Return [x, y] of the center of cell containing provided text 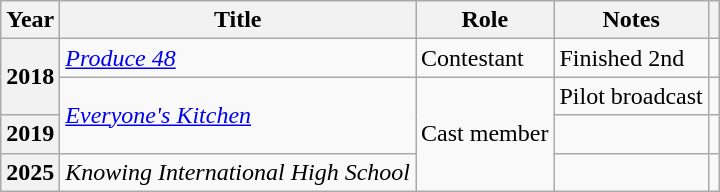
Contestant [485, 58]
Pilot broadcast [631, 96]
Title [238, 20]
Everyone's Kitchen [238, 115]
Notes [631, 20]
Role [485, 20]
Produce 48 [238, 58]
2018 [30, 77]
Cast member [485, 134]
2019 [30, 134]
Finished 2nd [631, 58]
Year [30, 20]
Knowing International High School [238, 172]
2025 [30, 172]
